Find where the given text appears and provide that cell's center as [X, Y] coordinate. 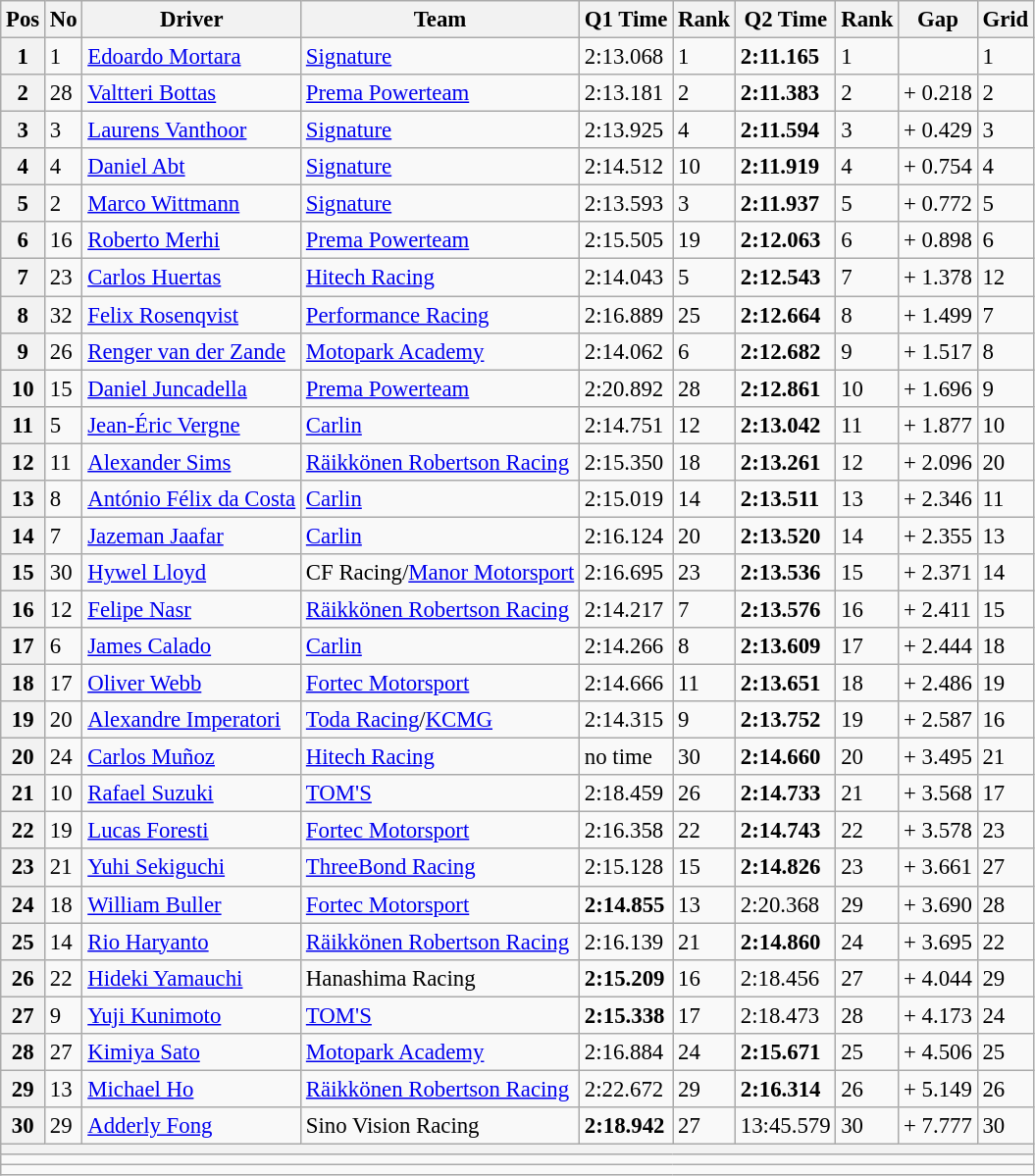
2:12.063 [786, 240]
2:11.165 [786, 57]
2:15.128 [626, 868]
Sino Vision Racing [440, 1126]
2:13.261 [786, 462]
Rio Haryanto [192, 942]
2:14.733 [786, 793]
Toda Racing/KCMG [440, 720]
2:12.861 [786, 388]
2:16.358 [626, 831]
2:13.042 [786, 425]
Hywel Lloyd [192, 573]
2:13.576 [786, 609]
2:16.314 [786, 1089]
Adderly Fong [192, 1126]
2:11.937 [786, 204]
+ 2.346 [938, 499]
+ 2.444 [938, 646]
2:13.511 [786, 499]
2:20.368 [786, 904]
+ 0.772 [938, 204]
32 [64, 315]
Michael Ho [192, 1089]
William Buller [192, 904]
Felipe Nasr [192, 609]
2:14.660 [786, 757]
Valtteri Bottas [192, 93]
No [64, 20]
2:16.139 [626, 942]
2:14.062 [626, 351]
Team [440, 20]
+ 0.754 [938, 167]
2:11.919 [786, 167]
Performance Racing [440, 315]
+ 3.690 [938, 904]
James Calado [192, 646]
2:15.338 [626, 1015]
Jean-Éric Vergne [192, 425]
ThreeBond Racing [440, 868]
Alexander Sims [192, 462]
2:16.695 [626, 573]
+ 1.877 [938, 425]
2:14.860 [786, 942]
13:45.579 [786, 1126]
2:15.350 [626, 462]
+ 3.695 [938, 942]
Q2 Time [786, 20]
Lucas Foresti [192, 831]
2:14.826 [786, 868]
Hanashima Racing [440, 978]
Edoardo Mortara [192, 57]
Driver [192, 20]
Pos [24, 20]
+ 2.096 [938, 462]
+ 2.486 [938, 684]
Daniel Abt [192, 167]
2:20.892 [626, 388]
2:18.459 [626, 793]
+ 0.429 [938, 130]
2:13.593 [626, 204]
2:13.609 [786, 646]
2:14.743 [786, 831]
2:13.925 [626, 130]
2:14.266 [626, 646]
Renger van der Zande [192, 351]
2:12.664 [786, 315]
Gap [938, 20]
+ 4.173 [938, 1015]
+ 4.044 [938, 978]
2:22.672 [626, 1089]
2:16.884 [626, 1052]
Q1 Time [626, 20]
2:15.209 [626, 978]
2:14.855 [626, 904]
2:18.473 [786, 1015]
2:14.751 [626, 425]
2:14.217 [626, 609]
2:11.594 [786, 130]
+ 0.218 [938, 93]
2:13.520 [786, 536]
+ 0.898 [938, 240]
Grid [1005, 20]
+ 3.661 [938, 868]
Felix Rosenqvist [192, 315]
2:13.752 [786, 720]
2:13.068 [626, 57]
2:12.543 [786, 278]
Alexandre Imperatori [192, 720]
+ 7.777 [938, 1126]
CF Racing/Manor Motorsport [440, 573]
2:13.651 [786, 684]
Carlos Muñoz [192, 757]
Roberto Merhi [192, 240]
+ 2.371 [938, 573]
Yuji Kunimoto [192, 1015]
+ 3.568 [938, 793]
Rafael Suzuki [192, 793]
+ 1.499 [938, 315]
+ 1.378 [938, 278]
Marco Wittmann [192, 204]
Laurens Vanthoor [192, 130]
2:14.512 [626, 167]
+ 5.149 [938, 1089]
+ 1.696 [938, 388]
+ 2.355 [938, 536]
+ 3.578 [938, 831]
2:15.671 [786, 1052]
2:16.124 [626, 536]
2:13.536 [786, 573]
Kimiya Sato [192, 1052]
Jazeman Jaafar [192, 536]
2:18.942 [626, 1126]
2:14.043 [626, 278]
+ 4.506 [938, 1052]
2:12.682 [786, 351]
+ 3.495 [938, 757]
2:15.019 [626, 499]
Yuhi Sekiguchi [192, 868]
2:14.666 [626, 684]
Hideki Yamauchi [192, 978]
+ 2.587 [938, 720]
2:16.889 [626, 315]
António Félix da Costa [192, 499]
no time [626, 757]
Carlos Huertas [192, 278]
Oliver Webb [192, 684]
2:13.181 [626, 93]
2:11.383 [786, 93]
+ 2.411 [938, 609]
2:15.505 [626, 240]
+ 1.517 [938, 351]
Daniel Juncadella [192, 388]
2:14.315 [626, 720]
2:18.456 [786, 978]
